Pinpoint the cell where the given text exists, returning its [X, Y] midpoint coordinate. 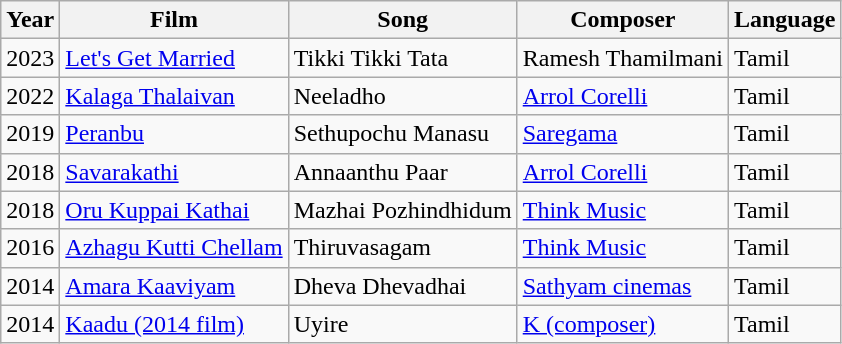
Kalaga Thalaivan [174, 96]
2016 [30, 248]
2023 [30, 58]
Uyire [402, 324]
Saregama [622, 134]
Let's Get Married [174, 58]
2019 [30, 134]
2022 [30, 96]
Savarakathi [174, 172]
Neeladho [402, 96]
Song [402, 20]
Language [784, 20]
Ramesh Thamilmani [622, 58]
Amara Kaaviyam [174, 286]
Peranbu [174, 134]
Azhagu Kutti Chellam [174, 248]
Oru Kuppai Kathai [174, 210]
Sathyam cinemas [622, 286]
Sethupochu Manasu [402, 134]
Annaanthu Paar [402, 172]
K (composer) [622, 324]
Film [174, 20]
Kaadu (2014 film) [174, 324]
Thiruvasagam [402, 248]
Composer [622, 20]
Tikki Tikki Tata [402, 58]
Mazhai Pozhindhidum [402, 210]
Dheva Dhevadhai [402, 286]
Year [30, 20]
